Locate the cell with the specified text and output its [x, y] center coordinate. 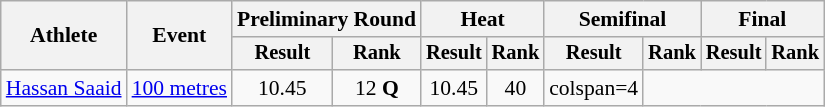
Final [762, 19]
colspan=4 [594, 88]
Preliminary Round [326, 19]
Event [180, 36]
12 Q [377, 88]
Athlete [64, 36]
Semifinal [622, 19]
Heat [482, 19]
100 metres [180, 88]
Hassan Saaid [64, 88]
40 [516, 88]
